Identify which cell holds the provided text, then report its (X, Y) central coordinate. 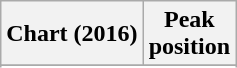
Peak position (189, 34)
Chart (2016) (72, 34)
